Capture the cell that displays the provided text and extract its [x, y] central coordinate. 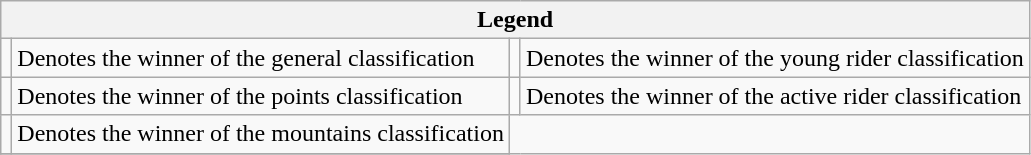
Denotes the winner of the points classification [261, 96]
Denotes the winner of the general classification [261, 58]
Denotes the winner of the mountains classification [261, 134]
Denotes the winner of the young rider classification [774, 58]
Denotes the winner of the active rider classification [774, 96]
Legend [516, 20]
